Provide the [X, Y] coordinate of the cell's center where the given text is located.  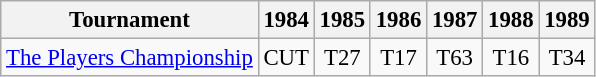
1988 [511, 20]
The Players Championship [130, 58]
1984 [286, 20]
1985 [342, 20]
1986 [398, 20]
1989 [567, 20]
1987 [455, 20]
CUT [286, 58]
T17 [398, 58]
T16 [511, 58]
T27 [342, 58]
T34 [567, 58]
T63 [455, 58]
Tournament [130, 20]
